Pinpoint the cell where the given text exists, returning its (X, Y) midpoint coordinate. 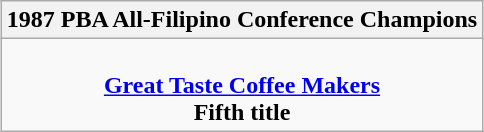
1987 PBA All-Filipino Conference Champions (242, 20)
Great Taste Coffee Makers Fifth title (242, 85)
